Return [x, y] of the center of cell containing provided text 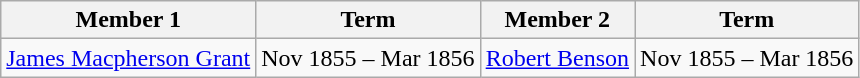
Member 1 [128, 20]
Robert Benson [557, 58]
Member 2 [557, 20]
James Macpherson Grant [128, 58]
